Capture the cell that displays the provided text and extract its (x, y) central coordinate. 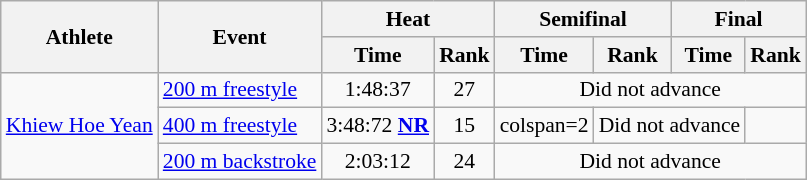
27 (464, 90)
400 m freestyle (240, 126)
colspan=2 (544, 126)
24 (464, 162)
3:48:72 NR (378, 126)
Event (240, 36)
1:48:37 (378, 90)
Khiew Hoe Yean (80, 126)
200 m backstroke (240, 162)
200 m freestyle (240, 90)
Athlete (80, 36)
15 (464, 126)
2:03:12 (378, 162)
Heat (408, 19)
Final (738, 19)
Semifinal (584, 19)
